Locate the cell with the specified text and output its [x, y] center coordinate. 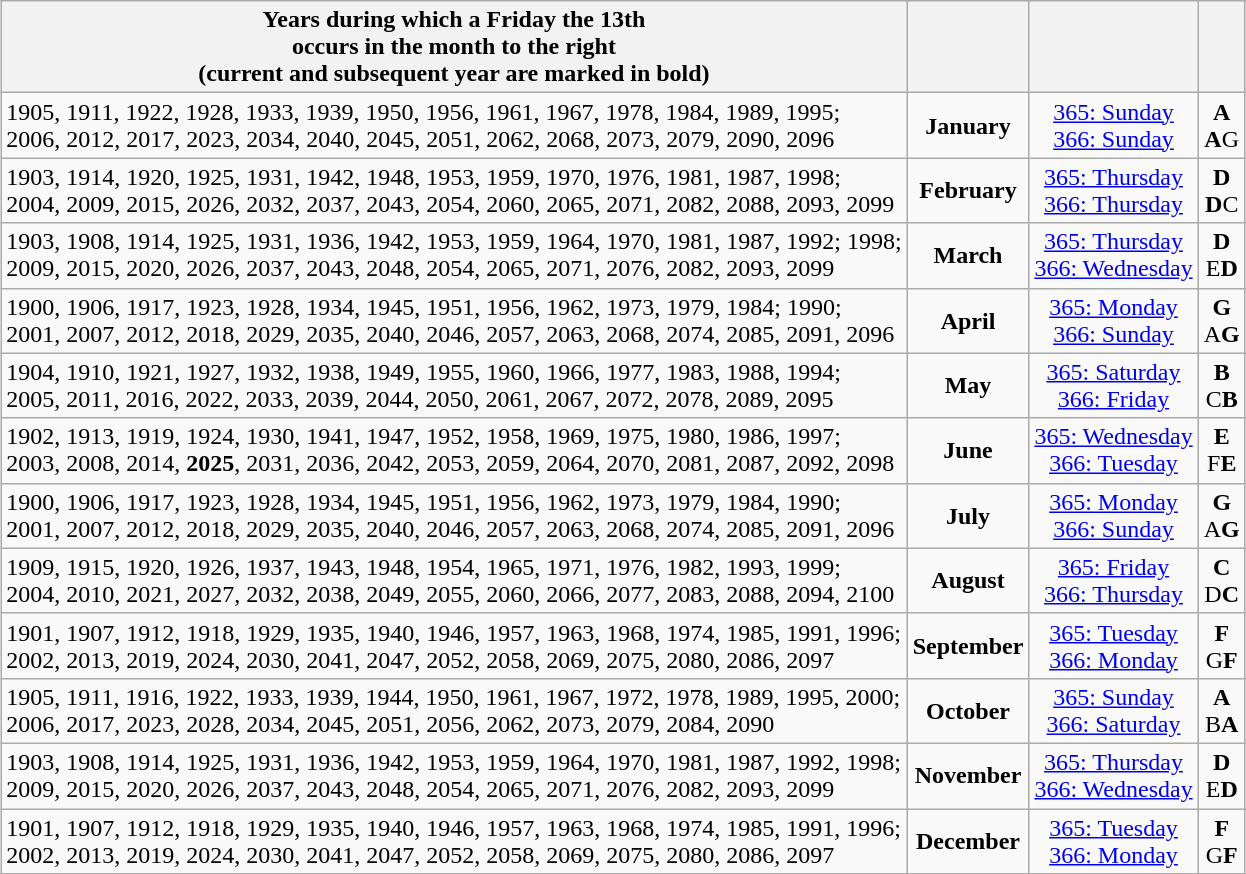
November [968, 776]
365: Thursday366: Thursday [1114, 190]
DDC [1222, 190]
365: Wednesday366: Tuesday [1114, 450]
July [968, 516]
December [968, 840]
ABA [1222, 710]
March [968, 256]
Years during which a Friday the 13thoccurs in the month to the right(current and subsequent year are marked in bold) [454, 47]
BCB [1222, 386]
365: Sunday366: Sunday [1114, 126]
September [968, 646]
DED [1222, 256]
EFE [1222, 450]
CDC [1222, 580]
August [968, 580]
D ED [1222, 776]
AAG [1222, 126]
October [968, 710]
May [968, 386]
January [968, 126]
365: Sunday366: Saturday [1114, 710]
365: Thursday 366: Wednesday [1114, 776]
365: Friday366: Thursday [1114, 580]
365: Saturday366: Friday [1114, 386]
February [968, 190]
April [968, 320]
365: Thursday366: Wednesday [1114, 256]
June [968, 450]
